Determine the [X, Y] coordinate at the center of the cell enclosing the given text.  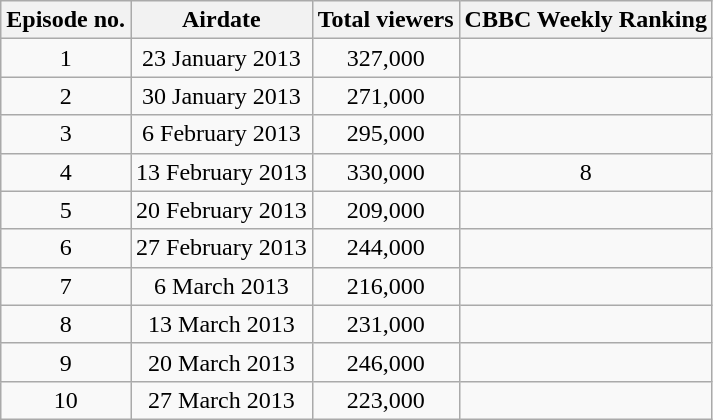
Episode no. [66, 20]
27 March 2013 [222, 400]
3 [66, 134]
244,000 [386, 248]
330,000 [386, 172]
1 [66, 58]
209,000 [386, 210]
10 [66, 400]
23 January 2013 [222, 58]
327,000 [386, 58]
13 February 2013 [222, 172]
2 [66, 96]
20 February 2013 [222, 210]
5 [66, 210]
4 [66, 172]
6 March 2013 [222, 286]
Total viewers [386, 20]
6 [66, 248]
271,000 [386, 96]
295,000 [386, 134]
Airdate [222, 20]
13 March 2013 [222, 324]
CBBC Weekly Ranking [586, 20]
20 March 2013 [222, 362]
223,000 [386, 400]
27 February 2013 [222, 248]
30 January 2013 [222, 96]
231,000 [386, 324]
216,000 [386, 286]
246,000 [386, 362]
7 [66, 286]
6 February 2013 [222, 134]
9 [66, 362]
